Scan for the cell matching the given text and deliver its [X, Y] coordinate at center. 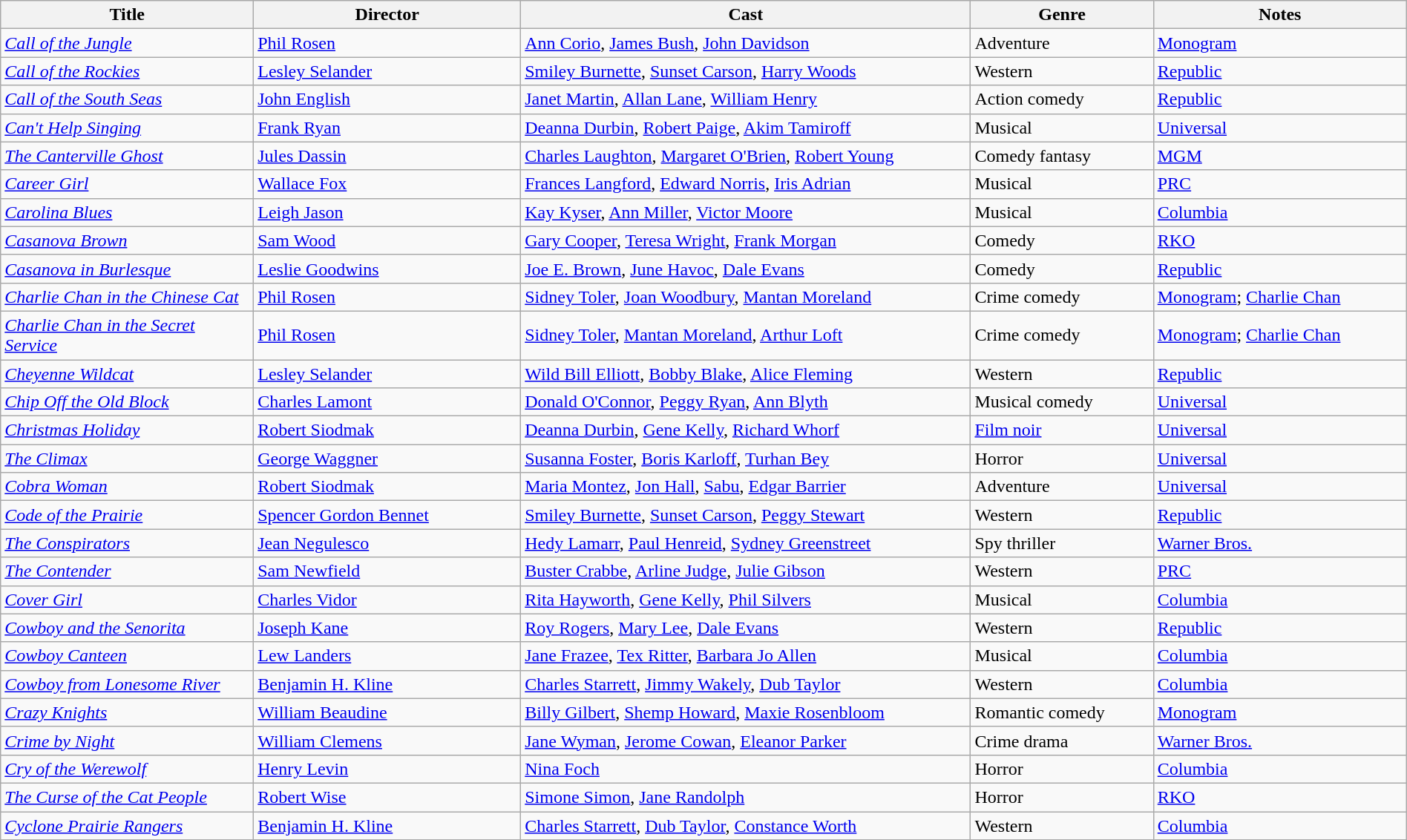
Title [128, 15]
The Climax [128, 459]
Simone Simon, Jane Randolph [746, 797]
Film noir [1062, 430]
Cover Girl [128, 600]
Deanna Durbin, Robert Paige, Akim Tamiroff [746, 128]
Charles Laughton, Margaret O'Brien, Robert Young [746, 156]
Nina Foch [746, 769]
Cowboy and the Senorita [128, 628]
Susanna Foster, Boris Karloff, Turhan Bey [746, 459]
George Waggner [387, 459]
Charles Vidor [387, 600]
Lew Landers [387, 656]
Genre [1062, 15]
Deanna Durbin, Gene Kelly, Richard Whorf [746, 430]
Jean Negulesco [387, 543]
Cobra Woman [128, 487]
Crime drama [1062, 741]
William Beaudine [387, 712]
Billy Gilbert, Shemp Howard, Maxie Rosenbloom [746, 712]
Joe E. Brown, June Havoc, Dale Evans [746, 269]
Leslie Goodwins [387, 269]
Casanova in Burlesque [128, 269]
Wallace Fox [387, 184]
The Contender [128, 571]
Frances Langford, Edward Norris, Iris Adrian [746, 184]
Casanova Brown [128, 240]
Carolina Blues [128, 212]
Charlie Chan in the Chinese Cat [128, 297]
Donald O'Connor, Peggy Ryan, Ann Blyth [746, 402]
Roy Rogers, Mary Lee, Dale Evans [746, 628]
Call of the Rockies [128, 71]
Sidney Toler, Mantan Moreland, Arthur Loft [746, 335]
Sam Newfield [387, 571]
Call of the Jungle [128, 43]
Kay Kyser, Ann Miller, Victor Moore [746, 212]
Leigh Jason [387, 212]
Charlie Chan in the Secret Service [128, 335]
Can't Help Singing [128, 128]
MGM [1279, 156]
Director [387, 15]
Smiley Burnette, Sunset Carson, Harry Woods [746, 71]
Spy thriller [1062, 543]
Smiley Burnette, Sunset Carson, Peggy Stewart [746, 515]
Musical comedy [1062, 402]
Charles Starrett, Dub Taylor, Constance Worth [746, 826]
Janet Martin, Allan Lane, William Henry [746, 99]
Comedy fantasy [1062, 156]
William Clemens [387, 741]
Jules Dassin [387, 156]
Hedy Lamarr, Paul Henreid, Sydney Greenstreet [746, 543]
Christmas Holiday [128, 430]
John English [387, 99]
Jane Wyman, Jerome Cowan, Eleanor Parker [746, 741]
Maria Montez, Jon Hall, Sabu, Edgar Barrier [746, 487]
Cheyenne Wildcat [128, 373]
Jane Frazee, Tex Ritter, Barbara Jo Allen [746, 656]
Cry of the Werewolf [128, 769]
Buster Crabbe, Arline Judge, Julie Gibson [746, 571]
Call of the South Seas [128, 99]
Henry Levin [387, 769]
Crazy Knights [128, 712]
Cowboy from Lonesome River [128, 684]
Wild Bill Elliott, Bobby Blake, Alice Fleming [746, 373]
Chip Off the Old Block [128, 402]
Code of the Prairie [128, 515]
Notes [1279, 15]
The Canterville Ghost [128, 156]
Robert Wise [387, 797]
Joseph Kane [387, 628]
Charles Starrett, Jimmy Wakely, Dub Taylor [746, 684]
Cyclone Prairie Rangers [128, 826]
Action comedy [1062, 99]
Romantic comedy [1062, 712]
Sidney Toler, Joan Woodbury, Mantan Moreland [746, 297]
The Curse of the Cat People [128, 797]
Cowboy Canteen [128, 656]
Cast [746, 15]
Career Girl [128, 184]
Gary Cooper, Teresa Wright, Frank Morgan [746, 240]
Charles Lamont [387, 402]
Frank Ryan [387, 128]
Rita Hayworth, Gene Kelly, Phil Silvers [746, 600]
Crime by Night [128, 741]
Ann Corio, James Bush, John Davidson [746, 43]
Sam Wood [387, 240]
Spencer Gordon Bennet [387, 515]
The Conspirators [128, 543]
